Identify which cell holds the provided text, then report its (X, Y) central coordinate. 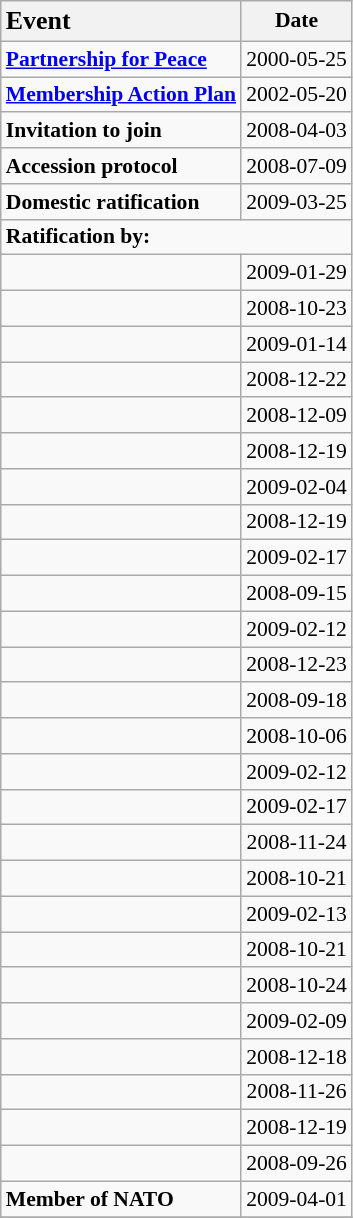
Accession protocol (121, 166)
2000-05-25 (296, 59)
Member of NATO (121, 1199)
Event (121, 21)
2008-10-23 (296, 309)
2008-04-03 (296, 131)
2008-09-18 (296, 701)
2008-12-22 (296, 380)
2009-02-04 (296, 487)
Partnership for Peace (121, 59)
2008-11-26 (296, 1092)
2008-12-18 (296, 1057)
Invitation to join (121, 131)
2008-12-23 (296, 665)
Ratification by: (176, 237)
2008-09-15 (296, 594)
Membership Action Plan (121, 95)
Domestic ratification (121, 202)
2008-07-09 (296, 166)
2009-01-14 (296, 344)
Date (296, 21)
2002-05-20 (296, 95)
2008-09-26 (296, 1164)
2008-12-09 (296, 416)
2008-11-24 (296, 843)
2009-03-25 (296, 202)
2009-01-29 (296, 273)
2008-10-24 (296, 986)
2008-10-06 (296, 736)
2009-02-09 (296, 1021)
2009-04-01 (296, 1199)
2009-02-13 (296, 914)
